Detect which cell encompasses the target text, then output its [X, Y] center coordinate. 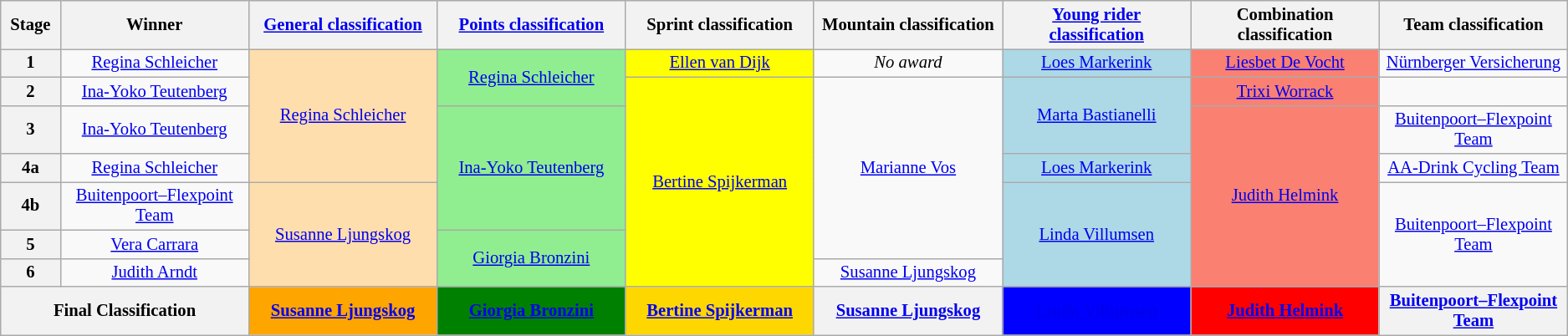
AA-Drink Cycling Team [1474, 168]
Nürnberger Versicherung [1474, 63]
Liesbet De Vocht [1285, 63]
Team classification [1474, 24]
Ellen van Dijk [719, 63]
No award [908, 63]
Vera Carrara [154, 244]
Points classification [532, 24]
5 [30, 244]
2 [30, 91]
4a [30, 168]
Judith Arndt [154, 272]
General classification [343, 24]
Marianne Vos [908, 167]
Trixi Worrack [1285, 91]
6 [30, 272]
Final Classification [125, 310]
Marta Bastianelli [1097, 115]
1 [30, 63]
4b [30, 206]
Mountain classification [908, 24]
Combination classification [1285, 24]
Sprint classification [719, 24]
Stage [30, 24]
Young rider classification [1097, 24]
Winner [154, 24]
3 [30, 130]
